Search for the cell housing the specified text and yield its [X, Y] center coordinate. 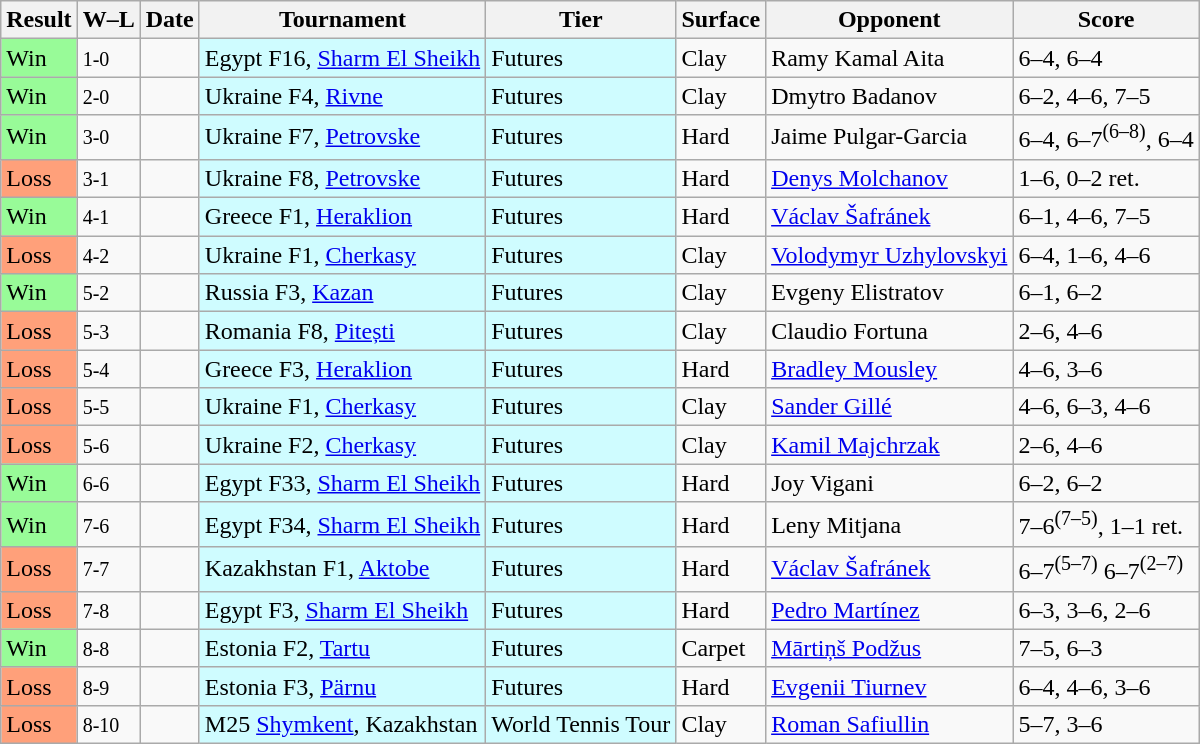
1–6, 0–2 ret. [1106, 178]
2-0 [108, 96]
Score [1106, 20]
Greece F3, Heraklion [342, 369]
M25 Shymkent, Kazakhstan [342, 724]
Volodymyr Uzhylovskyi [890, 255]
Leny Mitjana [890, 524]
Evgeny Elistratov [890, 293]
6-6 [108, 483]
4-1 [108, 217]
Pedro Martínez [890, 610]
7–6(7–5), 1–1 ret. [1106, 524]
Egypt F33, Sharm El Sheikh [342, 483]
Mārtiņš Podžus [890, 648]
Estonia F3, Pärnu [342, 686]
7-6 [108, 524]
5-2 [108, 293]
Kamil Majchrzak [890, 445]
Estonia F2, Tartu [342, 648]
Ukraine F8, Petrovske [342, 178]
Ramy Kamal Aita [890, 58]
6–4, 1–6, 4–6 [1106, 255]
6–2, 4–6, 7–5 [1106, 96]
Bradley Mousley [890, 369]
5–7, 3–6 [1106, 724]
1-0 [108, 58]
World Tennis Tour [581, 724]
4–6, 6–3, 4–6 [1106, 407]
Joy Vigani [890, 483]
Russia F3, Kazan [342, 293]
7-7 [108, 570]
Ukraine F2, Cherkasy [342, 445]
5-4 [108, 369]
5-6 [108, 445]
6–1, 4–6, 7–5 [1106, 217]
3-1 [108, 178]
Result [39, 20]
Claudio Fortuna [890, 331]
Roman Safiullin [890, 724]
5-3 [108, 331]
3-0 [108, 138]
Greece F1, Heraklion [342, 217]
Romania F8, Pitești [342, 331]
Sander Gillé [890, 407]
Date [170, 20]
Opponent [890, 20]
8-9 [108, 686]
Tournament [342, 20]
6–1, 6–2 [1106, 293]
4-2 [108, 255]
6–2, 6–2 [1106, 483]
Egypt F16, Sharm El Sheikh [342, 58]
7-8 [108, 610]
6–4, 4–6, 3–6 [1106, 686]
W–L [108, 20]
Jaime Pulgar-Garcia [890, 138]
Kazakhstan F1, Aktobe [342, 570]
Surface [721, 20]
6–4, 6–7(6–8), 6–4 [1106, 138]
6–3, 3–6, 2–6 [1106, 610]
6–4, 6–4 [1106, 58]
Ukraine F7, Petrovske [342, 138]
Evgenii Tiurnev [890, 686]
8-10 [108, 724]
Egypt F34, Sharm El Sheikh [342, 524]
Denys Molchanov [890, 178]
Dmytro Badanov [890, 96]
Carpet [721, 648]
8-8 [108, 648]
7–5, 6–3 [1106, 648]
Egypt F3, Sharm El Sheikh [342, 610]
Ukraine F4, Rivne [342, 96]
Tier [581, 20]
4–6, 3–6 [1106, 369]
6–7(5–7) 6–7(2–7) [1106, 570]
5-5 [108, 407]
